Output the (x, y) coordinate of the center of the cell containing the given text.  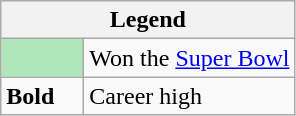
Career high (190, 96)
Legend (148, 20)
Won the Super Bowl (190, 58)
Bold (42, 96)
